Capture the cell that displays the provided text and extract its (x, y) central coordinate. 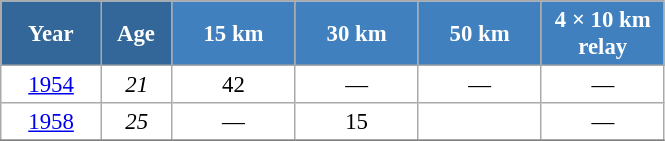
Age (136, 34)
Year (52, 34)
4 × 10 km relay (602, 34)
15 (356, 122)
15 km (234, 34)
1954 (52, 85)
42 (234, 85)
21 (136, 85)
30 km (356, 34)
25 (136, 122)
1958 (52, 122)
50 km (480, 34)
